Search for the cell housing the specified text and yield its (x, y) center coordinate. 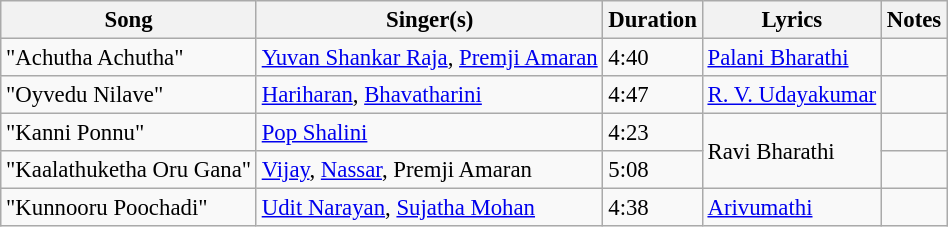
"Kunnooru Poochadi" (129, 208)
Duration (652, 20)
Lyrics (792, 20)
"Oyvedu Nilave" (129, 95)
Notes (914, 20)
Palani Bharathi (792, 58)
Singer(s) (430, 20)
"Kaalathuketha Oru Gana" (129, 170)
"Kanni Ponnu" (129, 133)
Yuvan Shankar Raja, Premji Amaran (430, 58)
5:08 (652, 170)
4:47 (652, 95)
4:23 (652, 133)
4:40 (652, 58)
4:38 (652, 208)
Ravi Bharathi (792, 152)
Hariharan, Bhavatharini (430, 95)
Udit Narayan, Sujatha Mohan (430, 208)
Song (129, 20)
Pop Shalini (430, 133)
"Achutha Achutha" (129, 58)
R. V. Udayakumar (792, 95)
Arivumathi (792, 208)
Vijay, Nassar, Premji Amaran (430, 170)
